Detect which cell encompasses the target text, then output its (X, Y) center coordinate. 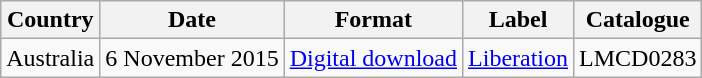
Format (373, 20)
Date (192, 20)
Australia (50, 58)
Digital download (373, 58)
LMCD0283 (638, 58)
Label (518, 20)
Liberation (518, 58)
6 November 2015 (192, 58)
Country (50, 20)
Catalogue (638, 20)
